Detect which cell encompasses the target text, then output its (X, Y) center coordinate. 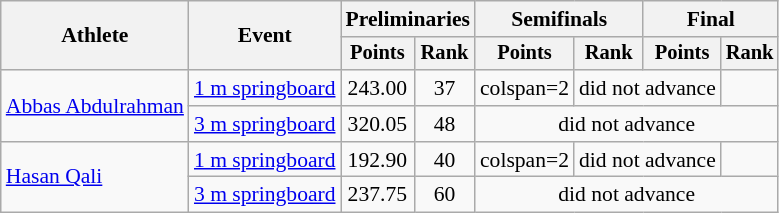
48 (444, 124)
243.00 (378, 88)
37 (444, 88)
Final (710, 19)
Athlete (95, 36)
192.90 (378, 160)
Preliminaries (408, 19)
320.05 (378, 124)
Semifinals (559, 19)
Event (265, 36)
40 (444, 160)
60 (444, 195)
Hasan Qali (95, 178)
Abbas Abdulrahman (95, 106)
237.75 (378, 195)
